For the text-containing cell, return its midpoint in [x, y] coordinate format. 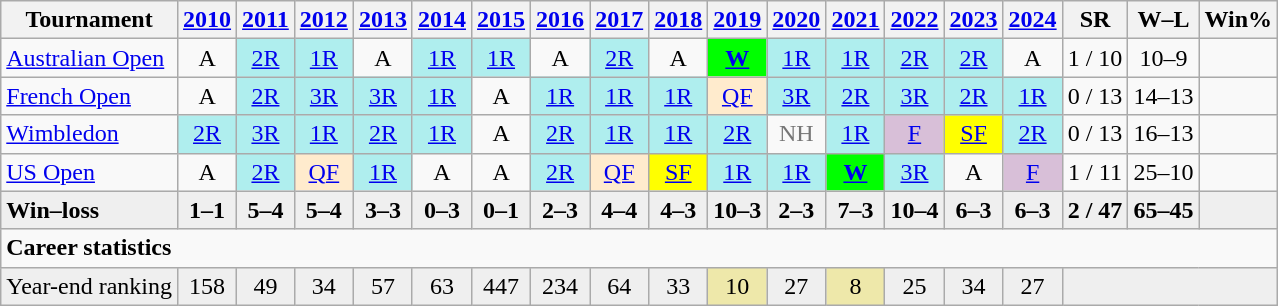
1 / 11 [1095, 172]
2019 [738, 20]
234 [560, 286]
2015 [502, 20]
33 [678, 286]
2022 [914, 20]
0–1 [502, 210]
49 [266, 286]
158 [208, 286]
65–45 [1164, 210]
25–10 [1164, 172]
Career statistics [640, 248]
2016 [560, 20]
Wimbledon [90, 134]
2021 [856, 20]
8 [856, 286]
2010 [208, 20]
Australian Open [90, 58]
US Open [90, 172]
4–3 [678, 210]
3–3 [382, 210]
2024 [1032, 20]
10–3 [738, 210]
Year-end ranking [90, 286]
2012 [324, 20]
French Open [90, 96]
2023 [974, 20]
SR [1095, 20]
64 [620, 286]
10–4 [914, 210]
10 [738, 286]
1–1 [208, 210]
7–3 [856, 210]
4–4 [620, 210]
W–L [1164, 20]
447 [502, 286]
Win–loss [90, 210]
0–3 [442, 210]
2014 [442, 20]
Win% [1238, 20]
63 [442, 286]
57 [382, 286]
2017 [620, 20]
2013 [382, 20]
2018 [678, 20]
2020 [796, 20]
Tournament [90, 20]
NH [796, 134]
1 / 10 [1095, 58]
25 [914, 286]
14–13 [1164, 96]
10–9 [1164, 58]
2011 [266, 20]
2 / 47 [1095, 210]
16–13 [1164, 134]
